For the text-containing cell, return its midpoint in [X, Y] coordinate format. 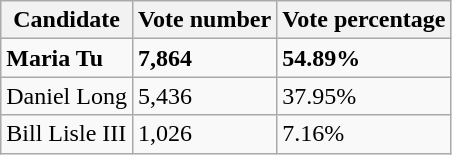
Vote percentage [364, 20]
54.89% [364, 58]
1,026 [204, 134]
5,436 [204, 96]
7,864 [204, 58]
Vote number [204, 20]
Daniel Long [67, 96]
Bill Lisle III [67, 134]
Candidate [67, 20]
37.95% [364, 96]
7.16% [364, 134]
Maria Tu [67, 58]
